Output the (x, y) coordinate of the center of the cell containing the given text.  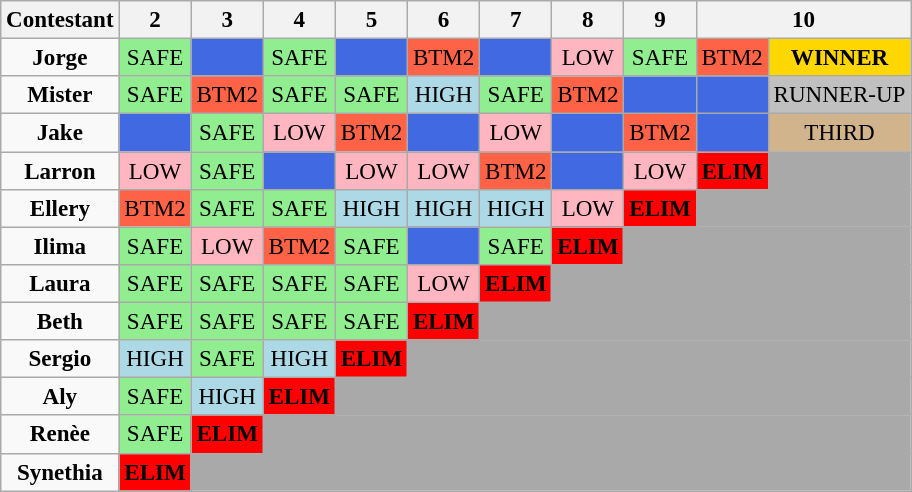
10 (804, 20)
Mister (60, 95)
Laura (60, 284)
WINNER (840, 58)
RUNNER-UP (840, 95)
Beth (60, 322)
Jake (60, 133)
3 (227, 20)
Aly (60, 397)
7 (516, 20)
2 (155, 20)
6 (444, 20)
Renèe (60, 435)
Larron (60, 171)
5 (371, 20)
4 (299, 20)
8 (588, 20)
THIRD (840, 133)
Jorge (60, 58)
Synethia (60, 472)
9 (660, 20)
Sergio (60, 359)
Ilima (60, 246)
Contestant (60, 20)
Ellery (60, 209)
